Return the (X, Y) coordinate for the center point of the cell that contains the specified text.  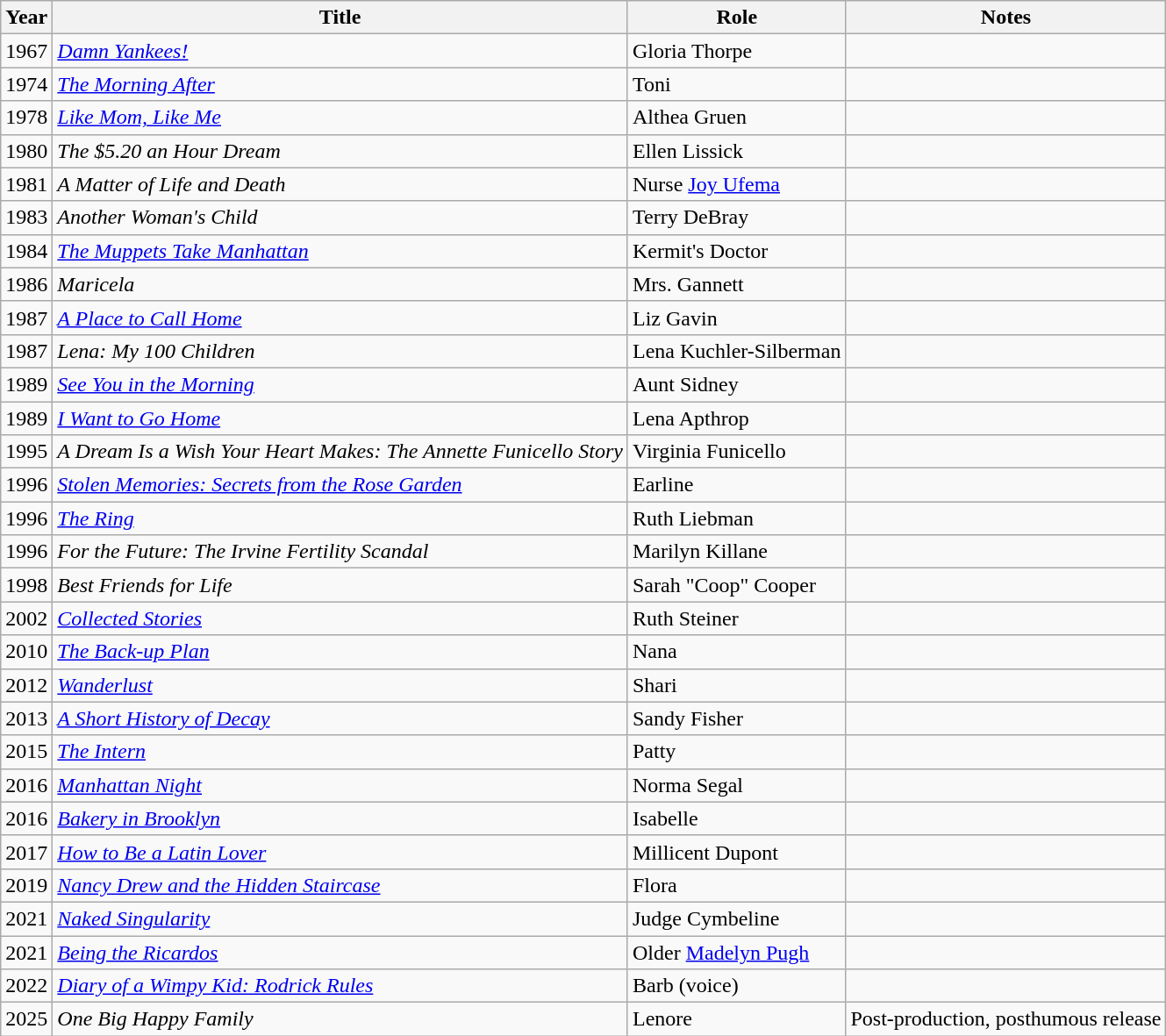
Stolen Memories: Secrets from the Rose Garden (340, 485)
Older Madelyn Pugh (736, 952)
Liz Gavin (736, 318)
See You in the Morning (340, 384)
The Muppets Take Manhattan (340, 251)
1983 (26, 218)
Year (26, 18)
2013 (26, 718)
Like Mom, Like Me (340, 118)
Kermit's Doctor (736, 251)
Ellen Lissick (736, 151)
Title (340, 18)
Millicent Dupont (736, 852)
Norma Segal (736, 785)
1995 (26, 452)
Terry DeBray (736, 218)
Notes (1005, 18)
1986 (26, 284)
2025 (26, 1019)
2002 (26, 618)
Manhattan Night (340, 785)
The Intern (340, 752)
Best Friends for Life (340, 585)
A Place to Call Home (340, 318)
Ruth Liebman (736, 518)
The Morning After (340, 84)
Nana (736, 652)
Another Woman's Child (340, 218)
Gloria Thorpe (736, 51)
1974 (26, 84)
Being the Ricardos (340, 952)
Virginia Funicello (736, 452)
Isabelle (736, 818)
1978 (26, 118)
Marilyn Killane (736, 552)
Post-production, posthumous release (1005, 1019)
1998 (26, 585)
Collected Stories (340, 618)
The $5.20 an Hour Dream (340, 151)
2010 (26, 652)
1967 (26, 51)
1981 (26, 184)
Althea Gruen (736, 118)
Judge Cymbeline (736, 918)
Aunt Sidney (736, 384)
Ruth Steiner (736, 618)
Diary of a Wimpy Kid: Rodrick Rules (340, 986)
Lenore (736, 1019)
Lena: My 100 Children (340, 351)
Toni (736, 84)
Lena Apthrop (736, 418)
Patty (736, 752)
How to Be a Latin Lover (340, 852)
Earline (736, 485)
Role (736, 18)
A Short History of Decay (340, 718)
For the Future: The Irvine Fertility Scandal (340, 552)
Nancy Drew and the Hidden Staircase (340, 885)
The Back-up Plan (340, 652)
Flora (736, 885)
Lena Kuchler-Silberman (736, 351)
2012 (26, 685)
A Dream Is a Wish Your Heart Makes: The Annette Funicello Story (340, 452)
Nurse Joy Ufema (736, 184)
Barb (voice) (736, 986)
One Big Happy Family (340, 1019)
2017 (26, 852)
Sandy Fisher (736, 718)
Mrs. Gannett (736, 284)
Bakery in Brooklyn (340, 818)
2015 (26, 752)
I Want to Go Home (340, 418)
The Ring (340, 518)
1984 (26, 251)
2022 (26, 986)
2019 (26, 885)
1980 (26, 151)
A Matter of Life and Death (340, 184)
Sarah "Coop" Cooper (736, 585)
Wanderlust (340, 685)
Shari (736, 685)
Damn Yankees! (340, 51)
Naked Singularity (340, 918)
Maricela (340, 284)
